Capture the cell that displays the provided text and extract its [X, Y] central coordinate. 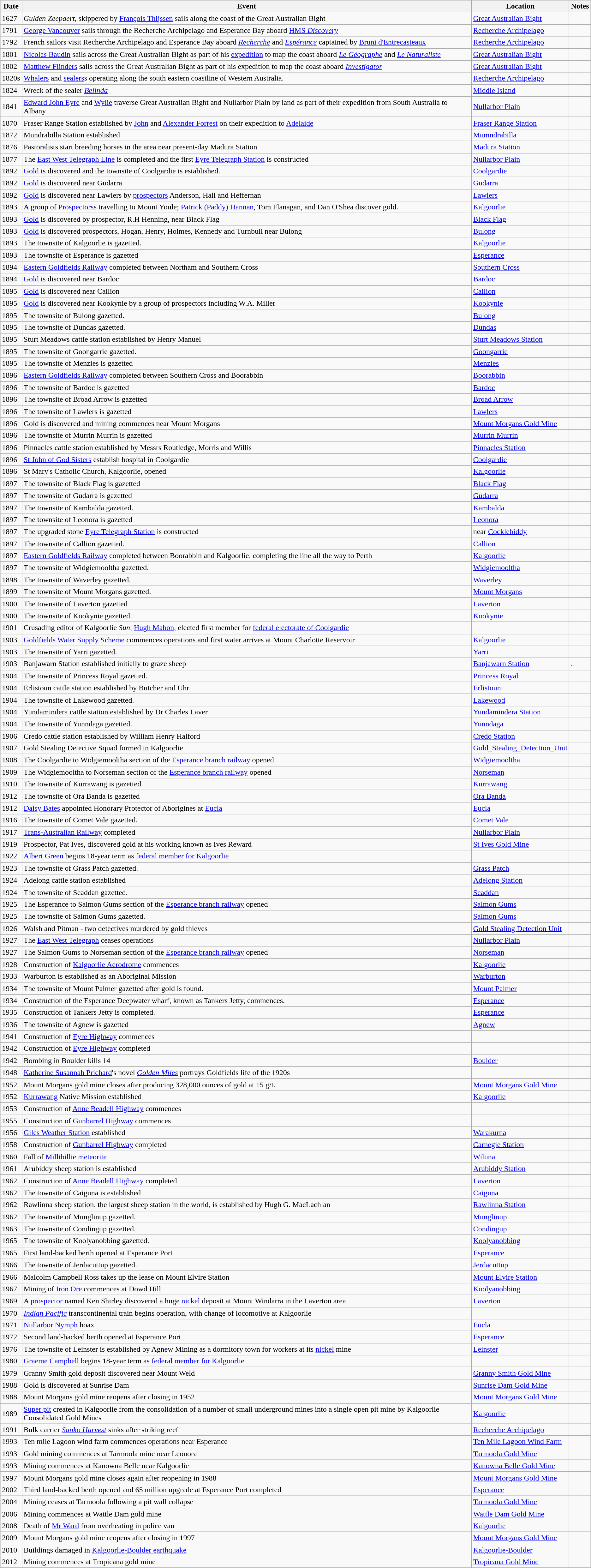
Kalgoorlie-Boulder [520, 1550]
The townsite of Callion gazetted. [247, 544]
A prospector named Ken Shirley discovered a huge nickel deposit at Mount Windarra in the Laverton area [247, 1301]
Construction of Gunbarrel Highway completed [247, 1145]
Construction of Anne Beadell Highway completed [247, 1181]
Fall of Millibillie meteorite [247, 1157]
1916 [11, 820]
The townsite of Yunndaga gazetted. [247, 724]
1923 [11, 868]
Fraser Range Station established by John and Alexander Forrest on their expedition to Adelaide [247, 123]
1958 [11, 1145]
Fraser Range Station [520, 123]
1980 [11, 1361]
1820s [11, 78]
1955 [11, 1121]
Mount Palmer [520, 988]
The upgraded stone Eyre Telegraph Station is constructed [247, 532]
1899 [11, 592]
Albert Green begins 18-year term as federal member for Kalgoorlie [247, 856]
Construction of Eyre Highway completed [247, 1048]
Eastern Goldfields Railway completed between Northam and Southern Cross [247, 267]
1909 [11, 772]
St Ives Gold Mine [520, 844]
Construction of Eyre Highway commences [247, 1036]
Construction of Anne Beadell Highway commences [247, 1108]
Katherine Susannah Prichard's novel Golden Miles portrays Goldfields life of the 1920s [247, 1072]
Gold is discovered near Kookynie by a group of prospectors including W.A. Miller [247, 303]
Lakewood [520, 700]
Goongarrie [520, 351]
Kurrawang Native Mission established [247, 1096]
Mount Morgans gold mine closes after producing 328,000 ounces of gold at 15 g/t. [247, 1084]
Broad Arrow [520, 400]
2010 [11, 1550]
Sturt Meadows Station [520, 339]
1870 [11, 123]
The townsite of Black Flag is gazetted [247, 484]
Kurrawang [520, 784]
The townsite of Leinster is established by Agnew Mining as a dormitory town for workers at its nickel mine [247, 1349]
Dundas [520, 327]
Princess Royal [520, 676]
The townsite of Mount Palmer gazetted after gold is found. [247, 988]
Buildings damaged in Kalgoorlie-Boulder earthquake [247, 1550]
Arubiddy sheep station is established [247, 1169]
1972 [11, 1337]
Third land-backed berth opened and 65 million upgrade at Esperance Port completed [247, 1490]
Yunndaga [520, 724]
Comet Vale [520, 820]
First land-backed berth opened at Esperance Port [247, 1253]
Matthew Flinders sails across the Great Australian Bight as part of his expedition to map the coast aboard Investigator [247, 66]
The townsite of Jerdacuttup gazetted. [247, 1265]
Mining of Iron Ore commences at Dowd Hill [247, 1289]
1824 [11, 90]
Yundamindera Station [520, 712]
1948 [11, 1072]
Gold is discovered prospectors, Hogan, Henry, Holmes, Kennedy and Turnbull near Bulong [247, 231]
2012 [11, 1562]
1908 [11, 760]
The townsite of Laverton gazetted [247, 604]
Location [520, 6]
1970 [11, 1313]
Construction of Tankers Jetty is completed. [247, 1012]
Event [247, 6]
Whalers and sealerss operating along the south eastern coastline of Western Australia. [247, 78]
Wreck of the sealer Belinda [247, 90]
The townsite of Lakewood gazetted. [247, 700]
Mining commences at Wattle Dam gold mine [247, 1514]
1872 [11, 135]
The townsite of Kookynie gazetted. [247, 616]
Munglinup [520, 1217]
1935 [11, 1012]
Giles Weather Station established [247, 1133]
Credo cattle station established by William Henry Halford [247, 736]
Walsh and Pitman - two detectives murdered by gold thieves [247, 928]
Gold is discovered and the townsite of Coolgardie is established. [247, 171]
The East West Telegraph ceases operations [247, 940]
1907 [11, 748]
Eastern Goldfields Railway completed between Southern Cross and Boorabbin [247, 375]
Gold is discovered near Callion [247, 291]
Prospector, Pat Ives, discovered gold at his working known as Ives Reward [247, 844]
The townsite of Kambalda gazetted. [247, 508]
Gold Stealing Detection Unit [520, 928]
Wattle Dam Gold Mine [520, 1514]
Arubiddy Station [520, 1169]
The townsite of Caiguna is established [247, 1193]
Southern Cross [520, 267]
The townsite of Bulong gazetted. [247, 315]
The Salmon Gums to Norseman section of the Esperance branch railway opened [247, 952]
Crusading editor of Kalgoorlie Sun, Hugh Mahon, elected first member for federal electorate of Coolgardie [247, 628]
Construction of Gunbarrel Highway commences [247, 1121]
Graeme Campbell begins 18-year term as federal member for Kalgoorlie [247, 1361]
1928 [11, 964]
Rawlinna sheep station, the largest sheep station in the world, is established by Hugh G. MacLachlan [247, 1205]
The townsite of Ora Banda is gazetted [247, 796]
The townsite of Kalgoorlie is gazetted. [247, 243]
Yarri [520, 652]
Caiguna [520, 1193]
Pinnacles Station [520, 448]
Gold is discovered by prospector, R.H Henning, near Black Flag [247, 219]
The townsite of Goongarrie gazetted. [247, 351]
1953 [11, 1108]
The townsite of Condingup gazetted. [247, 1229]
Nullarbor Nymph hoax [247, 1325]
Credo Station [520, 736]
Banjawarn Station established initially to graze sheep [247, 664]
Gold is discovered near Lawlers by prospectors Anderson, Hall and Heffernan [247, 195]
A group of Prospectorss travelling to Mount Youle; Patrick (Paddy) Hannan, Tom Flanagan, and Dan O'Shea discover gold. [247, 207]
1841 [11, 107]
The townsite of Koolyanobbing gazetted. [247, 1241]
Bulk carrier Sanko Harvest sinks after striking reef [247, 1430]
Trans-Australian Railway completed [247, 832]
Murrin Murrin [520, 436]
The townsite of Scaddan gazetted. [247, 892]
1910 [11, 784]
Jerdacuttup [520, 1265]
1967 [11, 1289]
1956 [11, 1133]
1922 [11, 856]
1898 [11, 580]
Ten Mile Lagoon Wind Farm [520, 1442]
Nicolas Baudin sails across the Great Australian Bight as part of his expedition to map the coast aboard Le Géographe and Le Naturaliste [247, 54]
2006 [11, 1514]
Boorabbin [520, 375]
2004 [11, 1502]
Leinster [520, 1349]
Bombing in Boulder kills 14 [247, 1060]
St John of God Sisters establish hospital in Coolgardie [247, 460]
Mining ceases at Tarmoola following a pit wall collapse [247, 1502]
1979 [11, 1373]
Sturt Meadows cattle station established by Henry Manuel [247, 339]
1971 [11, 1325]
Gold is discovered and mining commences near Mount Morgans [247, 424]
1960 [11, 1157]
The townsite of Menzies is gazetted [247, 363]
Granny Smith gold deposit discovered near Mount Weld [247, 1373]
1919 [11, 844]
Carnegie Station [520, 1145]
1969 [11, 1301]
1802 [11, 66]
1933 [11, 976]
near Cocklebiddy [520, 532]
1877 [11, 159]
St Mary's Catholic Church, Kalgoorlie, opened [247, 472]
The townsite of Agnew is gazetted [247, 1024]
Warburton [520, 976]
Gulden Zeepaert, skippered by François Thijssen sails along the coast of the Great Australian Bight [247, 18]
Banjawarn Station [520, 664]
Indian Pacific transcontinental train begins operation, with change of locomotive at Kalgoorlie [247, 1313]
Mount Morgans [520, 592]
The townsite of Mount Morgans gazetted. [247, 592]
Eastern Goldfields Railway completed between Boorabbin and Kalgoorlie, completing the line all the way to Perth [247, 556]
Mining commences at Tropicana gold mine [247, 1562]
1961 [11, 1169]
The townsite of Widgiemooltha gazetted. [247, 568]
1936 [11, 1024]
Mount Morgans gold mine reopens after closing in 1952 [247, 1397]
1906 [11, 736]
The townsite of Dundas gazetted. [247, 327]
Waverley [520, 580]
The Esperance to Salmon Gums section of the Esperance branch railway opened [247, 904]
Pinnacles cattle station established by Messrs Routledge, Morris and Willis [247, 448]
Warburton is established as an Aboriginal Mission [247, 976]
Menzies [520, 363]
2008 [11, 1526]
Kambalda [520, 508]
1791 [11, 30]
The townsite of Kurrawang is gazetted [247, 784]
Erlistoun [520, 688]
Boulder [520, 1060]
1917 [11, 832]
Ten mile Lagoon wind farm commences operations near Esperance [247, 1442]
Gold is discovered at Sunrise Dam [247, 1385]
Mining commences at Kanowna Belle near Kalgoorlie [247, 1466]
The townsite of Lawlers is gazetted [247, 412]
Death of Mr Ward from overheating in police van [247, 1526]
Leonora [520, 520]
Gold Stealing Detective Squad formed in Kalgoorlie [247, 748]
Notes [580, 6]
1963 [11, 1229]
Grass Patch [520, 868]
Construction of the Esperance Deepwater wharf, known as Tankers Jetty, commences. [247, 1000]
The townsite of Grass Patch gazetted. [247, 868]
Edward John Eyre and Wylie traverse Great Australian Bight and Nullarbor Plain by land as part of their expedition from South Australia to Albany [247, 107]
The townsite of Yarri gazetted. [247, 652]
Goldfields Water Supply Scheme commences operations and first water arrives at Mount Charlotte Reservoir [247, 640]
Agnew [520, 1024]
The townsite of Leonora is gazetted [247, 520]
Mundrabilla Station established [247, 135]
1792 [11, 42]
French sailors visit Recherche Archipelago and Esperance Bay aboard Recherche and Espérance captained by Bruni d'Entrecasteaux [247, 42]
Gold_Stealing_Detection_Unit [520, 748]
Date [11, 6]
1901 [11, 628]
Mount Morgans gold mine closes again after reopening in 1988 [247, 1478]
The Widgiemooltha to Norseman section of the Esperance branch railway opened [247, 772]
Mount Morgans gold mine reopens after closing in 1997 [247, 1538]
1997 [11, 1478]
Gold is discovered near Gudarra [247, 183]
Scaddan [520, 892]
Mount Elvire Station [520, 1277]
1976 [11, 1349]
1926 [11, 928]
Daisy Bates appointed Honorary Protector of Aborigines at Eucla [247, 808]
Second land-backed berth opened at Esperance Port [247, 1337]
The Coolgardie to Widgiemooltha section of the Esperance branch railway opened [247, 760]
Adelong Station [520, 880]
Gold is discovered near Bardoc [247, 279]
Rawlinna Station [520, 1205]
Mumndrabilla [520, 135]
Erlistoun cattle station established by Butcher and Uhr [247, 688]
Wiluna [520, 1157]
The townsite of Bardoc is gazetted [247, 387]
1941 [11, 1036]
Warakurna [520, 1133]
Pastoralists start breeding horses in the area near present-day Madura Station [247, 147]
2009 [11, 1538]
1991 [11, 1430]
Sunrise Dam Gold Mine [520, 1385]
The townsite of Princess Royal gazetted. [247, 676]
1876 [11, 147]
The townsite of Esperance is gazetted [247, 255]
Condingup [520, 1229]
Adelong cattle station established [247, 880]
Middle Island [520, 90]
The townsite of Waverley gazetted. [247, 580]
Madura Station [520, 147]
Construction of Kalgoorlie Aerodrome commences [247, 964]
Gold mining commences at Tarmoola mine near Leonora [247, 1454]
The townsite of Broad Arrow is gazetted [247, 400]
1801 [11, 54]
1627 [11, 18]
Tropicana Gold Mine [520, 1562]
The townsite of Gudarra is gazetted [247, 496]
2002 [11, 1490]
The townsite of Comet Vale gazetted. [247, 820]
Kanowna Belle Gold Mine [520, 1466]
The townsite of Murrin Murrin is gazetted [247, 436]
Yundamindera cattle station established by Dr Charles Laver [247, 712]
Ora Banda [520, 796]
George Vancouver sails through the Recherche Archipelago and Esperance Bay aboard HMS Discovery [247, 30]
The East West Telegraph Line is completed and the first Eyre Telegraph Station is constructed [247, 159]
Granny Smith Gold Mine [520, 1373]
1989 [11, 1414]
. [580, 664]
The townsite of Salmon Gums gazetted. [247, 916]
The townsite of Munglinup gazetted. [247, 1217]
Malcolm Campbell Ross takes up the lease on Mount Elvire Station [247, 1277]
